Locate the cell with the specified text and output its [x, y] center coordinate. 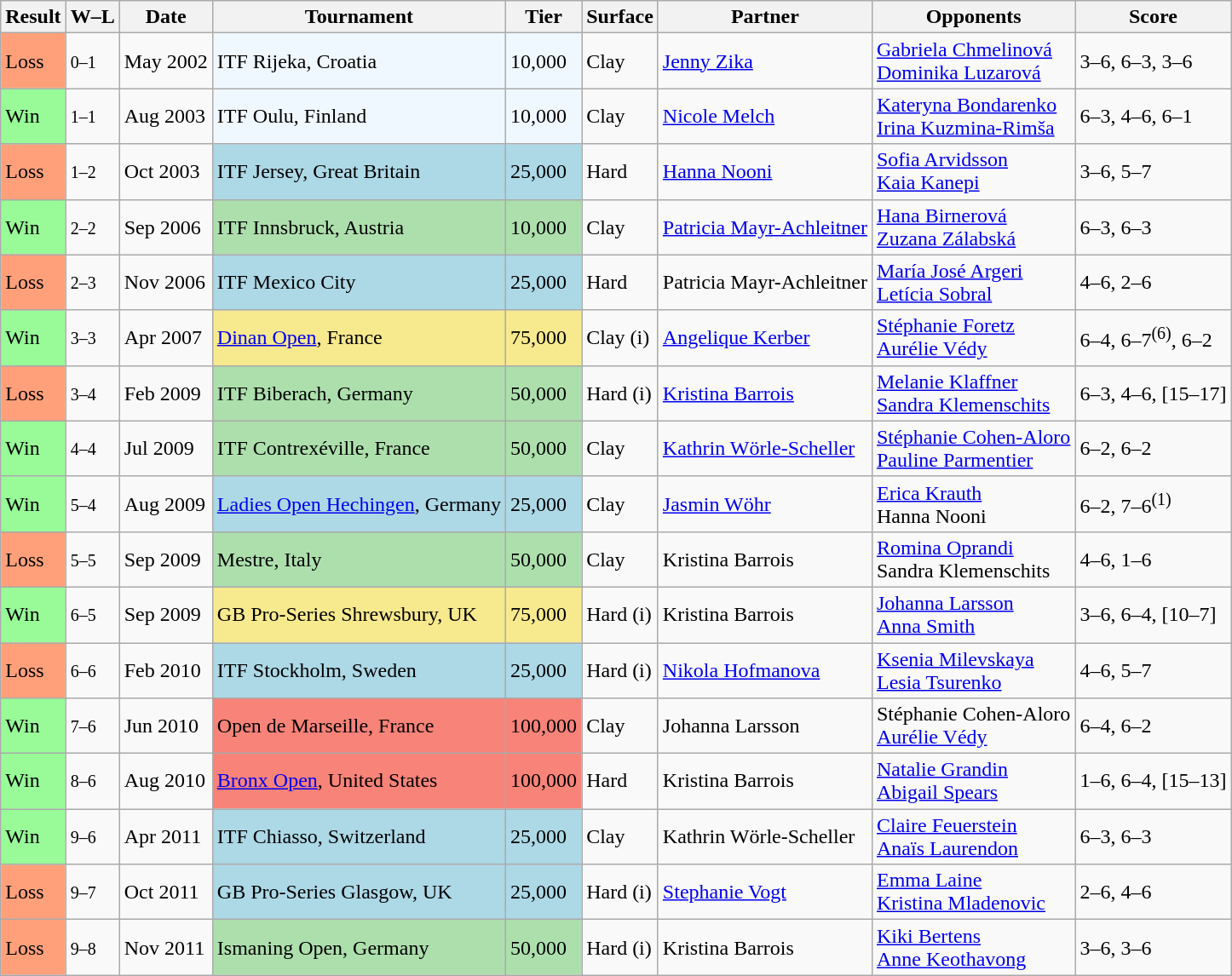
Feb 2010 [165, 669]
Natalie Grandin Abigail Spears [973, 782]
6–6 [92, 669]
3–6, 6–3, 3–6 [1154, 61]
Apr 2011 [165, 836]
5–5 [92, 559]
Kiki Bertens Anne Keothavong [973, 947]
6–4, 6–2 [1154, 726]
ITF Stockholm, Sweden [359, 669]
8–6 [92, 782]
María José Argeri Letícia Sobral [973, 283]
Dinan Open, France [359, 337]
ITF Innsbruck, Austria [359, 227]
9–7 [92, 893]
1–1 [92, 116]
Stéphanie Cohen-Aloro Pauline Parmentier [973, 448]
4–6, 5–7 [1154, 669]
Jun 2010 [165, 726]
Aug 2010 [165, 782]
GB Pro-Series Glasgow, UK [359, 893]
ITF Contrexéville, France [359, 448]
Gabriela Chmelinová Dominika Luzarová [973, 61]
Melanie Klaffner Sandra Klemenschits [973, 393]
ITF Rijeka, Croatia [359, 61]
Feb 2009 [165, 393]
4–4 [92, 448]
Kateryna Bondarenko Irina Kuzmina-Rimša [973, 116]
Open de Marseille, France [359, 726]
4–6, 2–6 [1154, 283]
Bronx Open, United States [359, 782]
0–1 [92, 61]
Oct 2011 [165, 893]
Opponents [973, 17]
3–6, 6–4, [10–7] [1154, 615]
Stéphanie Cohen-Aloro Aurélie Védy [973, 726]
Partner [765, 17]
Romina Oprandi Sandra Klemenschits [973, 559]
6–2, 6–2 [1154, 448]
Clay (i) [620, 337]
Nov 2011 [165, 947]
1–2 [92, 172]
Hana Birnerová Zuzana Zálabská [973, 227]
3–4 [92, 393]
ITF Oulu, Finland [359, 116]
ITF Jersey, Great Britain [359, 172]
Jul 2009 [165, 448]
Ismaning Open, Germany [359, 947]
Nicole Melch [765, 116]
2–6, 4–6 [1154, 893]
Surface [620, 17]
Jasmin Wöhr [765, 504]
6–3, 4–6, [15–17] [1154, 393]
Nov 2006 [165, 283]
5–4 [92, 504]
Mestre, Italy [359, 559]
1–6, 6–4, [15–13] [1154, 782]
Stéphanie Foretz Aurélie Védy [973, 337]
Emma Laine Kristina Mladenovic [973, 893]
Tier [544, 17]
9–6 [92, 836]
Ladies Open Hechingen, Germany [359, 504]
Apr 2007 [165, 337]
W–L [92, 17]
Nikola Hofmanova [765, 669]
Stephanie Vogt [765, 893]
GB Pro-Series Shrewsbury, UK [359, 615]
2–2 [92, 227]
Aug 2003 [165, 116]
ITF Chiasso, Switzerland [359, 836]
2–3 [92, 283]
May 2002 [165, 61]
Erica Krauth Hanna Nooni [973, 504]
Tournament [359, 17]
Hanna Nooni [765, 172]
Angelique Kerber [765, 337]
3–3 [92, 337]
Score [1154, 17]
3–6, 5–7 [1154, 172]
Sep 2006 [165, 227]
9–8 [92, 947]
4–6, 1–6 [1154, 559]
ITF Mexico City [359, 283]
7–6 [92, 726]
Sofia Arvidsson Kaia Kanepi [973, 172]
Oct 2003 [165, 172]
Claire Feuerstein Anaïs Laurendon [973, 836]
3–6, 3–6 [1154, 947]
6–3, 4–6, 6–1 [1154, 116]
Date [165, 17]
Ksenia Milevskaya Lesia Tsurenko [973, 669]
Johanna Larsson Anna Smith [973, 615]
ITF Biberach, Germany [359, 393]
Aug 2009 [165, 504]
6–5 [92, 615]
Jenny Zika [765, 61]
Result [33, 17]
6–2, 7–6(1) [1154, 504]
Johanna Larsson [765, 726]
6–4, 6–7(6), 6–2 [1154, 337]
